Detect which cell encompasses the target text, then output its (x, y) center coordinate. 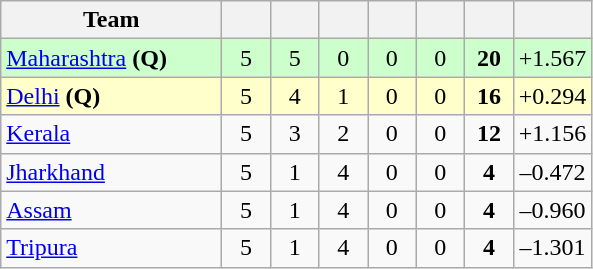
+0.294 (552, 96)
Maharashtra (Q) (112, 58)
–0.472 (552, 172)
20 (490, 58)
2 (344, 134)
Assam (112, 210)
12 (490, 134)
Delhi (Q) (112, 96)
3 (294, 134)
–1.301 (552, 248)
–0.960 (552, 210)
Tripura (112, 248)
16 (490, 96)
Jharkhand (112, 172)
+1.567 (552, 58)
Kerala (112, 134)
Team (112, 20)
+1.156 (552, 134)
